Return the (X, Y) coordinate for the center point of the cell that contains the specified text.  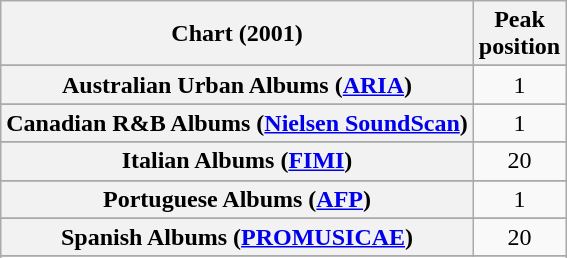
Canadian R&B Albums (Nielsen SoundScan) (238, 123)
Australian Urban Albums (ARIA) (238, 85)
Chart (2001) (238, 34)
Spanish Albums (PROMUSICAE) (238, 237)
Peak position (519, 34)
Portuguese Albums (AFP) (238, 199)
Italian Albums (FIMI) (238, 161)
